Return (x, y) of the center of cell containing provided text 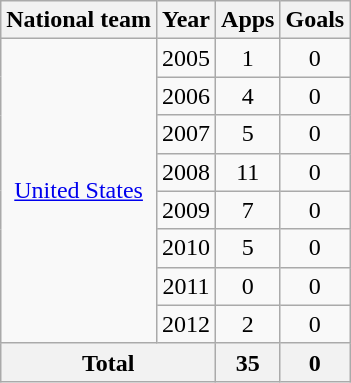
2006 (186, 96)
2008 (186, 172)
Apps (248, 20)
2010 (186, 248)
35 (248, 362)
1 (248, 58)
4 (248, 96)
2011 (186, 286)
United States (79, 191)
7 (248, 210)
National team (79, 20)
Total (108, 362)
Goals (315, 20)
2012 (186, 324)
2009 (186, 210)
2 (248, 324)
2005 (186, 58)
11 (248, 172)
Year (186, 20)
2007 (186, 134)
